For the text-containing cell, return its midpoint in (X, Y) coordinate format. 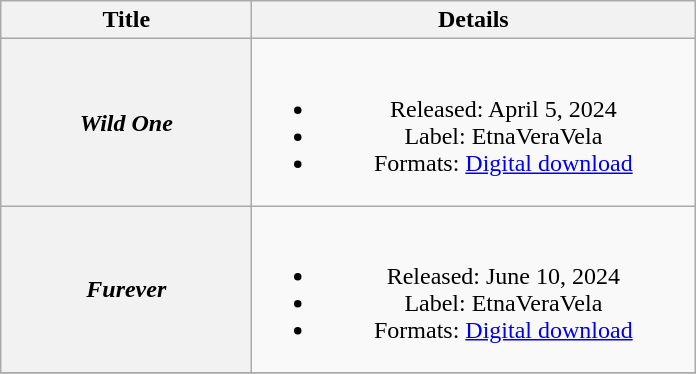
Furever (126, 290)
Wild One (126, 122)
Details (474, 20)
Title (126, 20)
Released: June 10, 2024Label: EtnaVeraVelaFormats: Digital download (474, 290)
Released: April 5, 2024Label: EtnaVeraVelaFormats: Digital download (474, 122)
